For the text-containing cell, return its midpoint in (X, Y) coordinate format. 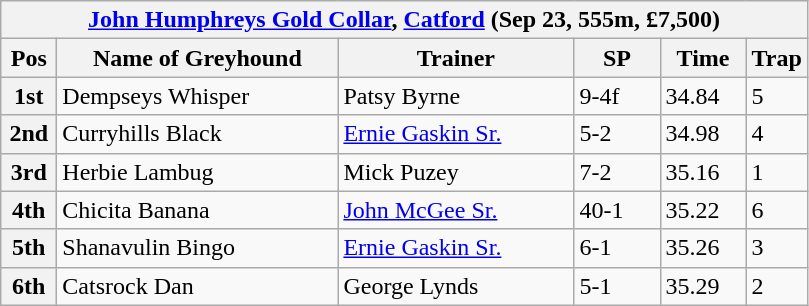
Catsrock Dan (198, 286)
40-1 (617, 210)
6 (776, 210)
34.98 (703, 134)
2nd (29, 134)
3 (776, 248)
4 (776, 134)
35.22 (703, 210)
35.26 (703, 248)
9-4f (617, 96)
Herbie Lambug (198, 172)
Trainer (456, 58)
Time (703, 58)
Curryhills Black (198, 134)
Pos (29, 58)
6th (29, 286)
Chicita Banana (198, 210)
Trap (776, 58)
Patsy Byrne (456, 96)
Name of Greyhound (198, 58)
3rd (29, 172)
John McGee Sr. (456, 210)
2 (776, 286)
Shanavulin Bingo (198, 248)
5th (29, 248)
5-2 (617, 134)
Mick Puzey (456, 172)
5-1 (617, 286)
35.29 (703, 286)
5 (776, 96)
George Lynds (456, 286)
SP (617, 58)
34.84 (703, 96)
6-1 (617, 248)
John Humphreys Gold Collar, Catford (Sep 23, 555m, £7,500) (404, 20)
1 (776, 172)
1st (29, 96)
35.16 (703, 172)
4th (29, 210)
7-2 (617, 172)
Dempseys Whisper (198, 96)
